Determine the [X, Y] coordinate at the center of the cell enclosing the given text.  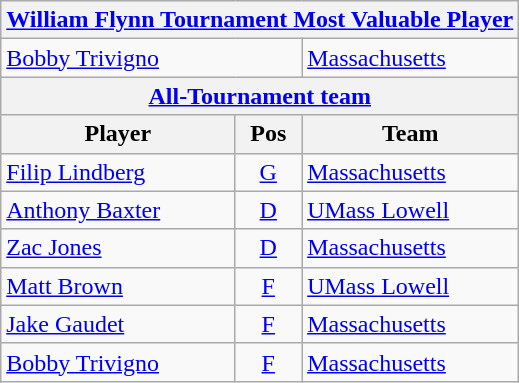
William Flynn Tournament Most Valuable Player [260, 20]
Pos [268, 134]
G [268, 172]
Zac Jones [118, 248]
Anthony Baxter [118, 210]
Matt Brown [118, 286]
Jake Gaudet [118, 324]
Team [410, 134]
Player [118, 134]
All-Tournament team [260, 96]
Filip Lindberg [118, 172]
